Output the [X, Y] coordinate of the center of the cell containing the given text.  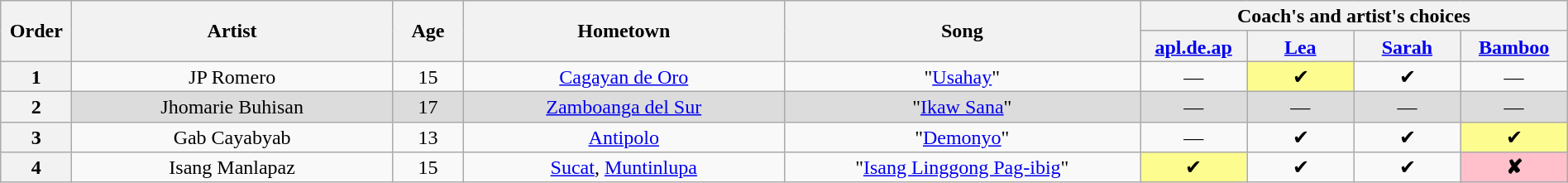
1 [36, 76]
"Isang Linggong Pag-ibig" [963, 167]
Artist [232, 31]
Lea [1300, 46]
JP Romero [232, 76]
4 [36, 167]
"Demonyo" [963, 137]
Isang Manlapaz [232, 167]
Order [36, 31]
Gab Cayabyab [232, 137]
Age [428, 31]
13 [428, 137]
"Ikaw Sana" [963, 106]
Sucat, Muntinlupa [624, 167]
Sarah [1408, 46]
2 [36, 106]
3 [36, 137]
apl.de.ap [1194, 46]
Antipolo [624, 137]
Hometown [624, 31]
Jhomarie Buhisan [232, 106]
Bamboo [1513, 46]
✘ [1513, 167]
"Usahay" [963, 76]
Coach's and artist's choices [1355, 17]
Song [963, 31]
Zamboanga del Sur [624, 106]
Cagayan de Oro [624, 76]
17 [428, 106]
